Return [x, y] of the center of cell containing provided text 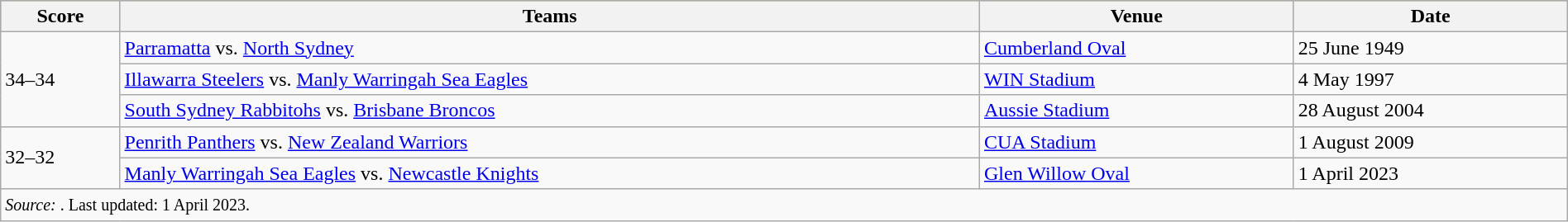
25 June 1949 [1431, 48]
Date [1431, 17]
Aussie Stadium [1136, 111]
Venue [1136, 17]
Parramatta vs. North Sydney [549, 48]
4 May 1997 [1431, 79]
Teams [549, 17]
South Sydney Rabbitohs vs. Brisbane Broncos [549, 111]
34–34 [60, 79]
Penrith Panthers vs. New Zealand Warriors [549, 142]
WIN Stadium [1136, 79]
Score [60, 17]
1 August 2009 [1431, 142]
32–32 [60, 158]
CUA Stadium [1136, 142]
Illawarra Steelers vs. Manly Warringah Sea Eagles [549, 79]
1 April 2023 [1431, 173]
Cumberland Oval [1136, 48]
Glen Willow Oval [1136, 173]
28 August 2004 [1431, 111]
Source: . Last updated: 1 April 2023. [784, 205]
Manly Warringah Sea Eagles vs. Newcastle Knights [549, 173]
